Capture the cell that displays the provided text and extract its [x, y] central coordinate. 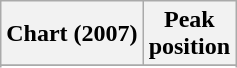
Chart (2007) [72, 34]
Peakposition [189, 34]
